Detect which cell encompasses the target text, then output its [x, y] center coordinate. 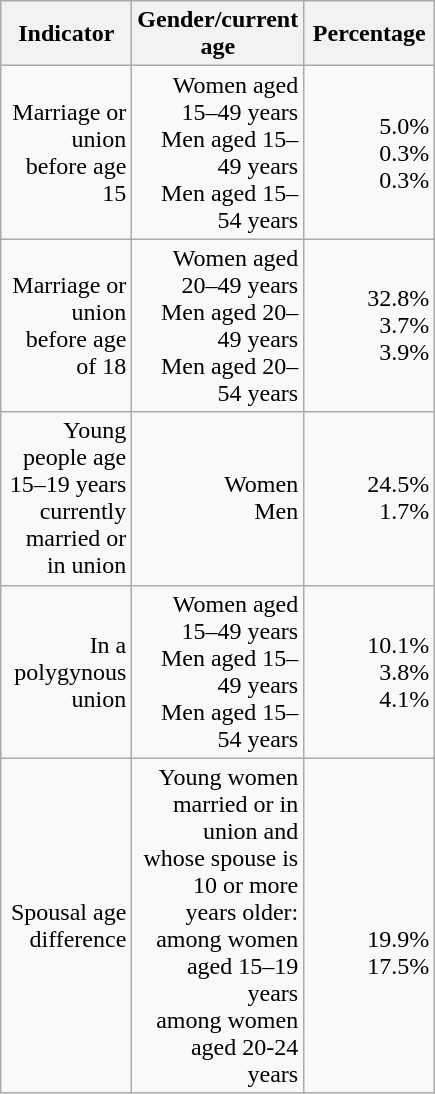
Marriage or union before age of 18 [66, 326]
In a polygynous union [66, 672]
Young women married or in union and whose spouse is 10 or more years older:among women aged 15–19 yearsamong women aged 20-24 years [218, 926]
WomenMen [218, 498]
19.9%17.5% [370, 926]
Spousal age difference [66, 926]
5.0%0.3%0.3% [370, 152]
32.8%3.7%3.9% [370, 326]
Gender/current age [218, 34]
Percentage [370, 34]
10.1%3.8%4.1% [370, 672]
Marriage or union before age 15 [66, 152]
Indicator [66, 34]
Young people age 15–19 years currently married or in union [66, 498]
Women aged 20–49 yearsMen aged 20–49 yearsMen aged 20–54 years [218, 326]
24.5%1.7% [370, 498]
